Capture the cell that displays the provided text and extract its (x, y) central coordinate. 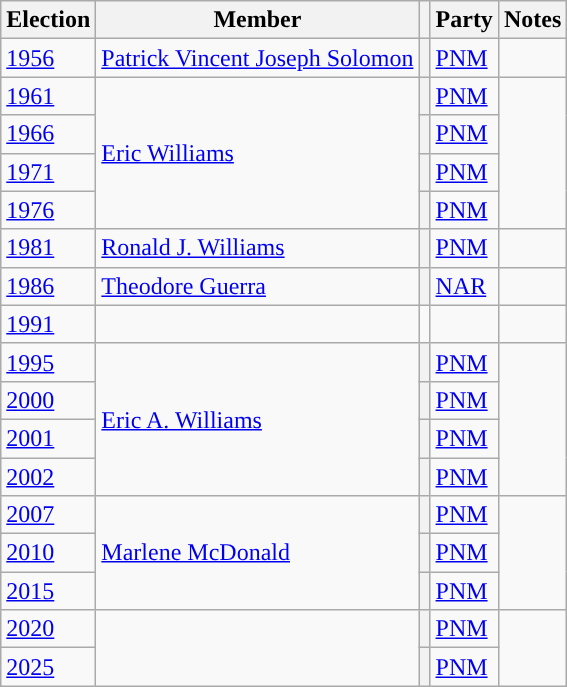
1966 (48, 134)
1971 (48, 172)
1956 (48, 58)
2000 (48, 400)
Theodore Guerra (258, 286)
Eric A. Williams (258, 419)
2007 (48, 515)
Member (258, 20)
2001 (48, 438)
Party (464, 20)
1976 (48, 210)
NAR (464, 286)
2015 (48, 591)
2010 (48, 553)
2002 (48, 477)
1995 (48, 362)
Notes (532, 20)
1961 (48, 96)
Patrick Vincent Joseph Solomon (258, 58)
Election (48, 20)
1981 (48, 248)
1991 (48, 324)
Eric Williams (258, 153)
Marlene McDonald (258, 553)
1986 (48, 286)
2025 (48, 667)
2020 (48, 629)
Ronald J. Williams (258, 248)
